From the cell containing the given text, extract its center point as (X, Y) coordinate. 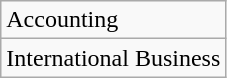
Accounting (114, 20)
International Business (114, 58)
